Capture the cell that displays the provided text and extract its [X, Y] central coordinate. 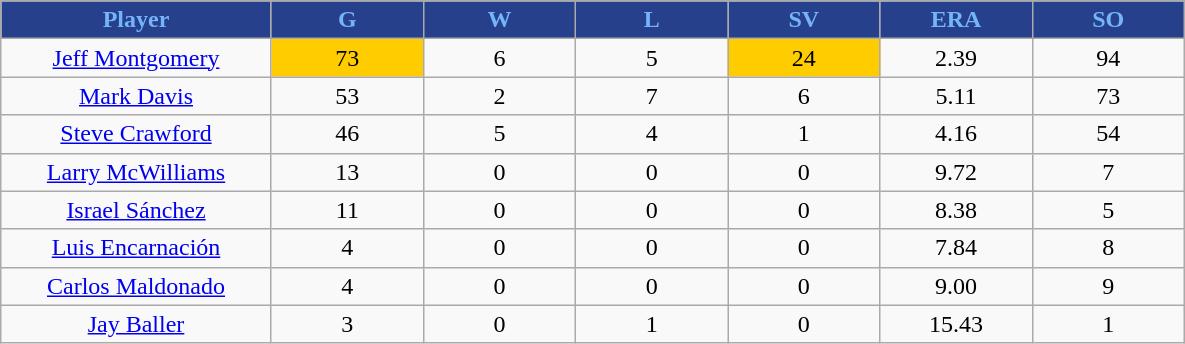
Israel Sánchez [136, 210]
46 [347, 134]
3 [347, 324]
9.00 [956, 286]
Carlos Maldonado [136, 286]
54 [1108, 134]
2.39 [956, 58]
SV [804, 20]
Larry McWilliams [136, 172]
8 [1108, 248]
Steve Crawford [136, 134]
94 [1108, 58]
Jeff Montgomery [136, 58]
2 [499, 96]
Luis Encarnación [136, 248]
G [347, 20]
Jay Baller [136, 324]
24 [804, 58]
8.38 [956, 210]
L [652, 20]
9.72 [956, 172]
15.43 [956, 324]
53 [347, 96]
Mark Davis [136, 96]
5.11 [956, 96]
ERA [956, 20]
4.16 [956, 134]
SO [1108, 20]
7.84 [956, 248]
13 [347, 172]
Player [136, 20]
11 [347, 210]
9 [1108, 286]
W [499, 20]
